Find where the given text appears and provide that cell's center as (X, Y) coordinate. 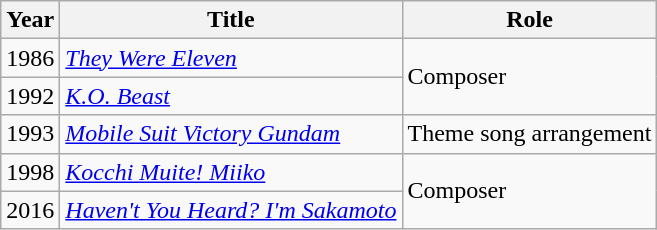
Theme song arrangement (530, 134)
Role (530, 20)
2016 (30, 210)
Title (231, 20)
Kocchi Muite! Miiko (231, 172)
1986 (30, 58)
1993 (30, 134)
Haven't You Heard? I'm Sakamoto (231, 210)
Year (30, 20)
They Were Eleven (231, 58)
Mobile Suit Victory Gundam (231, 134)
1992 (30, 96)
K.O. Beast (231, 96)
1998 (30, 172)
